Determine the (x, y) coordinate at the center of the cell enclosing the given text.  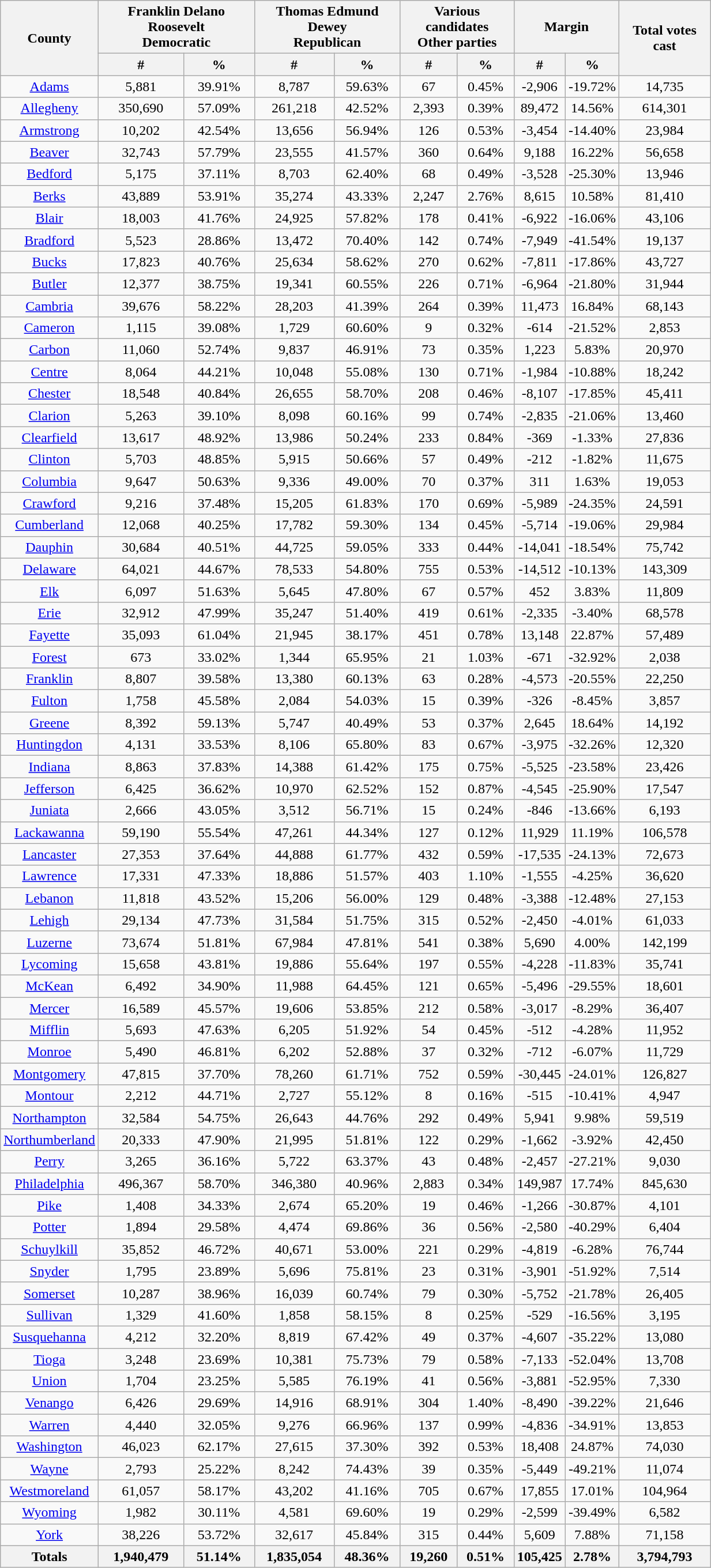
-20.55% (592, 679)
2,674 (294, 1205)
1,344 (294, 657)
Warren (50, 1425)
18,601 (664, 986)
304 (429, 1403)
64,021 (141, 569)
10,287 (141, 1293)
-1,266 (540, 1205)
0.61% (486, 613)
61.42% (367, 767)
18,408 (540, 1447)
13,460 (664, 416)
45.58% (219, 701)
35,274 (294, 196)
Fulton (50, 701)
58.15% (367, 1315)
31,944 (664, 284)
55.08% (367, 372)
22,250 (664, 679)
27,353 (141, 854)
2,645 (540, 723)
-515 (540, 1096)
0.41% (486, 218)
-6.28% (592, 1249)
25,634 (294, 262)
44.34% (367, 832)
45,411 (664, 394)
Bradford (50, 240)
452 (540, 591)
20,970 (664, 350)
13,617 (141, 438)
25.22% (219, 1469)
74,030 (664, 1447)
15,658 (141, 964)
39.10% (219, 416)
17,782 (294, 525)
40.76% (219, 262)
65.95% (367, 657)
-17,535 (540, 854)
8,392 (141, 723)
-5,496 (540, 986)
11,675 (664, 459)
13,148 (540, 635)
-7,811 (540, 262)
Pike (50, 1205)
1.63% (592, 481)
Philadelphia (50, 1183)
8,863 (141, 767)
-3,017 (540, 1008)
43 (429, 1162)
614,301 (664, 108)
6,426 (141, 1403)
1.10% (486, 876)
Montour (50, 1096)
0.64% (486, 152)
11,988 (294, 986)
37.64% (219, 854)
845,630 (664, 1183)
-30,445 (540, 1074)
1,329 (141, 1315)
19,053 (664, 481)
Schuylkill (50, 1249)
72,673 (664, 854)
-4,228 (540, 964)
-4.28% (592, 1030)
-25.30% (592, 174)
-18.54% (592, 547)
5,693 (141, 1030)
5,263 (141, 416)
61,057 (141, 1491)
-27.21% (592, 1162)
-21.52% (592, 328)
11,729 (664, 1052)
Cambria (50, 306)
44.76% (367, 1118)
46.81% (219, 1052)
33.02% (219, 657)
70 (429, 481)
27,615 (294, 1447)
35,247 (294, 613)
Northampton (50, 1118)
-21.80% (592, 284)
57.79% (219, 152)
63 (429, 679)
59.05% (367, 547)
Clinton (50, 459)
46.72% (219, 1249)
-49.21% (592, 1469)
Union (50, 1381)
-2,335 (540, 613)
Armstrong (50, 130)
46,023 (141, 1447)
6,404 (664, 1227)
48.85% (219, 459)
61,033 (664, 920)
-2,450 (540, 920)
9,336 (294, 481)
1,408 (141, 1205)
40.25% (219, 525)
-4.01% (592, 920)
57.09% (219, 108)
121 (429, 986)
11,473 (540, 306)
-3.92% (592, 1140)
1,982 (141, 1513)
59.30% (367, 525)
4,101 (664, 1205)
Mercer (50, 1008)
3,794,793 (664, 1556)
0.84% (486, 438)
38,226 (141, 1535)
4.00% (592, 942)
-19.72% (592, 86)
32.05% (219, 1425)
76.19% (367, 1381)
41.60% (219, 1315)
212 (429, 1008)
McKean (50, 986)
68 (429, 174)
66.96% (367, 1425)
18,548 (141, 394)
Wyoming (50, 1513)
26,643 (294, 1118)
-1,984 (540, 372)
39 (429, 1469)
3,265 (141, 1162)
48.92% (219, 438)
Lehigh (50, 920)
23,426 (664, 767)
2,084 (294, 701)
Cameron (50, 328)
7,330 (664, 1381)
69.86% (367, 1227)
4,947 (664, 1096)
-52.95% (592, 1381)
47,815 (141, 1074)
54 (429, 1030)
42.54% (219, 130)
43.52% (219, 898)
Berks (50, 196)
27,153 (664, 898)
-16.56% (592, 1315)
32,584 (141, 1118)
47.63% (219, 1030)
12,320 (664, 745)
Susquehanna (50, 1337)
705 (429, 1491)
60.16% (367, 416)
36 (429, 1227)
11.19% (592, 832)
0.38% (486, 942)
3,512 (294, 811)
65.20% (367, 1205)
261,218 (294, 108)
Franklin (50, 679)
35,741 (664, 964)
311 (540, 481)
-14.40% (592, 130)
0.30% (486, 1293)
-2,580 (540, 1227)
-24.13% (592, 854)
17,547 (664, 789)
38.96% (219, 1293)
33.53% (219, 745)
21 (429, 657)
Delaware (50, 569)
44.67% (219, 569)
-30.87% (592, 1205)
Adams (50, 86)
75.81% (367, 1271)
8,098 (294, 416)
14,192 (664, 723)
Crawford (50, 503)
62.52% (367, 789)
-39.22% (592, 1403)
24,925 (294, 218)
39,676 (141, 306)
Chester (50, 394)
4,474 (294, 1227)
-6,964 (540, 284)
9,216 (141, 503)
75,742 (664, 547)
5,690 (540, 942)
61.77% (367, 854)
19,260 (429, 1556)
0.57% (486, 591)
81,410 (664, 196)
13,472 (294, 240)
40.84% (219, 394)
Centre (50, 372)
23,984 (664, 130)
292 (429, 1118)
21,995 (294, 1140)
-17.86% (592, 262)
40,671 (294, 1249)
39.91% (219, 86)
67.42% (367, 1337)
-4,836 (540, 1425)
0.99% (486, 1425)
Cumberland (50, 525)
41.16% (367, 1491)
-21.78% (592, 1293)
Westmoreland (50, 1491)
44.21% (219, 372)
5,881 (141, 86)
451 (429, 635)
59.13% (219, 723)
Lawrence (50, 876)
62.17% (219, 1447)
11,074 (664, 1469)
63.37% (367, 1162)
0.78% (486, 635)
0.69% (486, 503)
34.90% (219, 986)
10,970 (294, 789)
-29.55% (592, 986)
57.82% (367, 218)
37.48% (219, 503)
44.71% (219, 1096)
-3,454 (540, 130)
0.31% (486, 1271)
0.65% (486, 986)
8,703 (294, 174)
208 (429, 394)
233 (429, 438)
-369 (540, 438)
-2,599 (540, 1513)
2,247 (429, 196)
-5,714 (540, 525)
11,060 (141, 350)
-529 (540, 1315)
2,038 (664, 657)
48.36% (367, 1556)
43,106 (664, 218)
-10.88% (592, 372)
2,853 (664, 328)
16.22% (592, 152)
67,984 (294, 942)
178 (429, 218)
-52.04% (592, 1359)
51.75% (367, 920)
11,952 (664, 1030)
60.74% (367, 1293)
37.83% (219, 767)
29.69% (219, 1403)
46.91% (367, 350)
-34.91% (592, 1425)
26,655 (294, 394)
59,519 (664, 1118)
56.94% (367, 130)
16,589 (141, 1008)
-1.82% (592, 459)
5,941 (540, 1118)
42,450 (664, 1140)
71,158 (664, 1535)
16,039 (294, 1293)
28.86% (219, 240)
134 (429, 525)
152 (429, 789)
-25.90% (592, 789)
58.62% (367, 262)
226 (429, 284)
-671 (540, 657)
-13.66% (592, 811)
Lycoming (50, 964)
333 (429, 547)
-16.06% (592, 218)
-614 (540, 328)
5,645 (294, 591)
-8,490 (540, 1403)
8,064 (141, 372)
175 (429, 767)
Fayette (50, 635)
16.84% (592, 306)
-12.48% (592, 898)
49 (429, 1337)
221 (429, 1249)
43,889 (141, 196)
11,809 (664, 591)
26,405 (664, 1293)
Jefferson (50, 789)
17.01% (592, 1491)
-3.40% (592, 613)
-41.54% (592, 240)
2,727 (294, 1096)
Lebanon (50, 898)
45.57% (219, 1008)
73,674 (141, 942)
29,134 (141, 920)
68,578 (664, 613)
17,823 (141, 262)
Montgomery (50, 1074)
54.75% (219, 1118)
130 (429, 372)
18,003 (141, 218)
0.75% (486, 767)
Columbia (50, 481)
-14,041 (540, 547)
61.04% (219, 635)
5,703 (141, 459)
43,202 (294, 1491)
0.55% (486, 964)
105,425 (540, 1556)
0.24% (486, 811)
36,620 (664, 876)
-846 (540, 811)
22.87% (592, 635)
69.60% (367, 1513)
41.39% (367, 306)
9 (429, 328)
3,195 (664, 1315)
44,725 (294, 547)
23,555 (294, 152)
Bucks (50, 262)
53.00% (367, 1249)
2,393 (429, 108)
4,212 (141, 1337)
6,193 (664, 811)
5,747 (294, 723)
21,646 (664, 1403)
142 (429, 240)
8,787 (294, 86)
9,647 (141, 481)
Greene (50, 723)
419 (429, 613)
-512 (540, 1030)
43,727 (664, 262)
23.25% (219, 1381)
47,261 (294, 832)
51.40% (367, 613)
27,836 (664, 438)
37.30% (367, 1447)
-8,107 (540, 394)
752 (429, 1074)
8,819 (294, 1337)
8,242 (294, 1469)
9.98% (592, 1118)
78,533 (294, 569)
89,472 (540, 108)
4,581 (294, 1513)
-40.29% (592, 1227)
10,202 (141, 130)
Sullivan (50, 1315)
38.17% (367, 635)
-39.49% (592, 1513)
-2,835 (540, 416)
-19.06% (592, 525)
-6.07% (592, 1052)
137 (429, 1425)
350,690 (141, 108)
74.43% (367, 1469)
Lancaster (50, 854)
14,735 (664, 86)
106,578 (664, 832)
23 (429, 1271)
17,855 (540, 1491)
Allegheny (50, 108)
47.33% (219, 876)
13,946 (664, 174)
122 (429, 1140)
Lackawanna (50, 832)
432 (429, 854)
Bedford (50, 174)
17.74% (592, 1183)
541 (429, 942)
0.12% (486, 832)
0.28% (486, 679)
Perry (50, 1162)
-1,555 (540, 876)
52.88% (367, 1052)
1,704 (141, 1381)
2,212 (141, 1096)
6,097 (141, 591)
-32.92% (592, 657)
39.08% (219, 328)
Luzerne (50, 942)
170 (429, 503)
-212 (540, 459)
35,093 (141, 635)
Mifflin (50, 1030)
54.80% (367, 569)
43.33% (367, 196)
11,818 (141, 898)
403 (429, 876)
32.20% (219, 1337)
56.71% (367, 811)
Juniata (50, 811)
5,523 (141, 240)
59.63% (367, 86)
Totals (50, 1556)
13,380 (294, 679)
0.51% (486, 1556)
24.87% (592, 1447)
149,987 (540, 1183)
38.75% (219, 284)
18.64% (592, 723)
-24.01% (592, 1074)
6,425 (141, 789)
1,115 (141, 328)
18,886 (294, 876)
270 (429, 262)
10.58% (592, 196)
1,835,054 (294, 1556)
-5,989 (540, 503)
126,827 (664, 1074)
Venango (50, 1403)
346,380 (294, 1183)
0.52% (486, 920)
6,582 (664, 1513)
-5,752 (540, 1293)
Erie (50, 613)
5,609 (540, 1535)
23.69% (219, 1359)
50.66% (367, 459)
73 (429, 350)
-3,901 (540, 1271)
1,795 (141, 1271)
5,722 (294, 1162)
56,658 (664, 152)
19,886 (294, 964)
7.88% (592, 1535)
-35.22% (592, 1337)
19,341 (294, 284)
54.03% (367, 701)
-4,607 (540, 1337)
61.71% (367, 1074)
-326 (540, 701)
30,684 (141, 547)
17,331 (141, 876)
1.03% (486, 657)
-8.45% (592, 701)
392 (429, 1447)
31,584 (294, 920)
56.00% (367, 898)
40.51% (219, 547)
5,696 (294, 1271)
Somerset (50, 1293)
Thomas Edmund DeweyRepublican (328, 27)
1,894 (141, 1227)
Total votes cast (664, 38)
14,916 (294, 1403)
55.54% (219, 832)
68.91% (367, 1403)
-712 (540, 1052)
1,858 (294, 1315)
2,666 (141, 811)
41.76% (219, 218)
12,068 (141, 525)
45.84% (367, 1535)
Carbon (50, 350)
39.58% (219, 679)
51.63% (219, 591)
County (50, 38)
9,837 (294, 350)
37.11% (219, 174)
9,030 (664, 1162)
99 (429, 416)
64.45% (367, 986)
14,388 (294, 767)
37 (429, 1052)
29,984 (664, 525)
29.58% (219, 1227)
1,758 (141, 701)
-4,819 (540, 1249)
7,514 (664, 1271)
6,205 (294, 1030)
43.81% (219, 964)
8,615 (540, 196)
197 (429, 964)
Potter (50, 1227)
50.24% (367, 438)
4,131 (141, 745)
-5,525 (540, 767)
47.80% (367, 591)
Forest (50, 657)
47.81% (367, 942)
-6,922 (540, 218)
360 (429, 152)
32,617 (294, 1535)
10,381 (294, 1359)
142,199 (664, 942)
-3,881 (540, 1381)
12,377 (141, 284)
Tioga (50, 1359)
496,367 (141, 1183)
-23.58% (592, 767)
1,940,479 (141, 1556)
53 (429, 723)
-8.29% (592, 1008)
-14,512 (540, 569)
-5,449 (540, 1469)
42.52% (367, 108)
52.74% (219, 350)
60.55% (367, 284)
0.16% (486, 1096)
21,945 (294, 635)
-2,457 (540, 1162)
55.64% (367, 964)
43.05% (219, 811)
Beaver (50, 152)
3,248 (141, 1359)
0.34% (486, 1183)
55.12% (367, 1096)
-2,906 (540, 86)
3.83% (592, 591)
58.17% (219, 1491)
143,309 (664, 569)
-10.13% (592, 569)
13,986 (294, 438)
-17.85% (592, 394)
Monroe (50, 1052)
13,656 (294, 130)
6,492 (141, 986)
75.73% (367, 1359)
-3,975 (540, 745)
129 (429, 898)
-7,949 (540, 240)
51.14% (219, 1556)
6,202 (294, 1052)
4,440 (141, 1425)
5,490 (141, 1052)
Various candidatesOther parties (457, 27)
13,708 (664, 1359)
9,188 (540, 152)
51.92% (367, 1030)
8,106 (294, 745)
-32.26% (592, 745)
5.83% (592, 350)
36,407 (664, 1008)
Washington (50, 1447)
673 (141, 657)
10,048 (294, 372)
34.33% (219, 1205)
70.40% (367, 240)
-7,133 (540, 1359)
32,912 (141, 613)
-3,528 (540, 174)
68,143 (664, 306)
York (50, 1535)
5,915 (294, 459)
2.76% (486, 196)
59,190 (141, 832)
Indiana (50, 767)
127 (429, 832)
19,606 (294, 1008)
0.25% (486, 1315)
49.00% (367, 481)
32,743 (141, 152)
1,223 (540, 350)
-11.83% (592, 964)
53.91% (219, 196)
44,888 (294, 854)
78,260 (294, 1074)
40.49% (367, 723)
24,591 (664, 503)
-10.41% (592, 1096)
Clarion (50, 416)
-24.35% (592, 503)
126 (429, 130)
Northumberland (50, 1140)
15,206 (294, 898)
Clearfield (50, 438)
28,203 (294, 306)
5,585 (294, 1381)
1,729 (294, 328)
-1,662 (540, 1140)
30.11% (219, 1513)
19,137 (664, 240)
0.87% (486, 789)
2,793 (141, 1469)
11,929 (540, 832)
-1.33% (592, 438)
9,276 (294, 1425)
Huntingdon (50, 745)
20,333 (141, 1140)
3,857 (664, 701)
1.40% (486, 1403)
Elk (50, 591)
-4.25% (592, 876)
65.80% (367, 745)
2.78% (592, 1556)
-3,388 (540, 898)
15,205 (294, 503)
58.22% (219, 306)
14.56% (592, 108)
57,489 (664, 635)
Butler (50, 284)
36.62% (219, 789)
13,080 (664, 1337)
755 (429, 569)
60.13% (367, 679)
0.62% (486, 262)
36.16% (219, 1162)
35,852 (141, 1249)
5,175 (141, 174)
60.60% (367, 328)
-4,573 (540, 679)
2,883 (429, 1183)
47.90% (219, 1140)
Blair (50, 218)
-4,545 (540, 789)
18,242 (664, 372)
264 (429, 306)
8,807 (141, 679)
104,964 (664, 1491)
61.83% (367, 503)
62.40% (367, 174)
41.57% (367, 152)
Margin (566, 27)
23.89% (219, 1271)
Dauphin (50, 547)
76,744 (664, 1249)
-51.92% (592, 1271)
51.57% (367, 876)
40.96% (367, 1183)
53.72% (219, 1535)
Wayne (50, 1469)
47.73% (219, 920)
-21.06% (592, 416)
83 (429, 745)
37.70% (219, 1074)
47.99% (219, 613)
13,853 (664, 1425)
57 (429, 459)
41 (429, 1381)
Snyder (50, 1271)
53.85% (367, 1008)
Franklin Delano RooseveltDemocratic (176, 27)
50.63% (219, 481)
